From the cell containing the given text, extract its center point as (X, Y) coordinate. 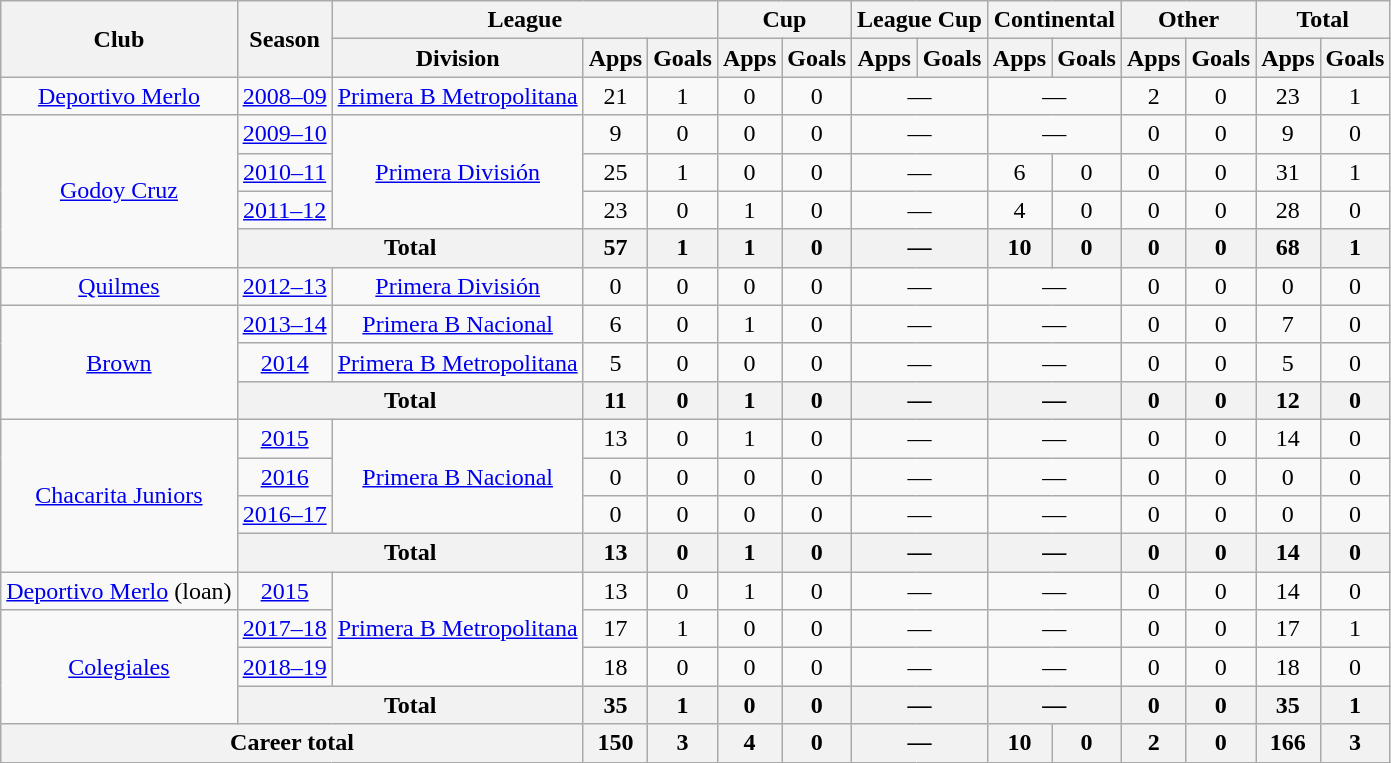
League Cup (920, 20)
31 (1288, 172)
Other (1188, 20)
2008–09 (284, 96)
25 (615, 172)
2014 (284, 362)
2013–14 (284, 324)
2009–10 (284, 134)
Career total (292, 743)
11 (615, 400)
Season (284, 39)
2012–13 (284, 286)
21 (615, 96)
28 (1288, 210)
2017–18 (284, 629)
Godoy Cruz (119, 191)
12 (1288, 400)
2011–12 (284, 210)
166 (1288, 743)
68 (1288, 248)
Division (458, 58)
57 (615, 248)
Continental (1054, 20)
Cup (784, 20)
2010–11 (284, 172)
2016–17 (284, 515)
League (524, 20)
Club (119, 39)
Brown (119, 362)
7 (1288, 324)
Deportivo Merlo (loan) (119, 591)
150 (615, 743)
Deportivo Merlo (119, 96)
Quilmes (119, 286)
Chacarita Juniors (119, 495)
Colegiales (119, 667)
2016 (284, 477)
2018–19 (284, 667)
